Locate the cell with the specified text and output its [x, y] center coordinate. 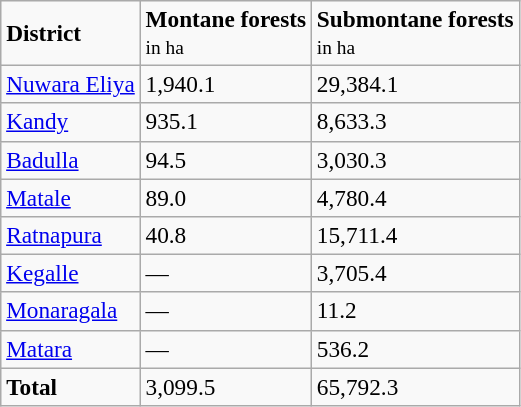
3,705.4 [415, 273]
3,099.5 [226, 386]
536.2 [415, 349]
Monaragala [70, 311]
4,780.4 [415, 197]
935.1 [226, 122]
65,792.3 [415, 386]
15,711.4 [415, 235]
Matara [70, 349]
Matale [70, 197]
40.8 [226, 235]
Kegalle [70, 273]
3,030.3 [415, 160]
29,384.1 [415, 84]
District [70, 32]
8,633.3 [415, 122]
Submontane forestsin ha [415, 32]
1,940.1 [226, 84]
Montane forestsin ha [226, 32]
Nuwara Eliya [70, 84]
Total [70, 386]
Badulla [70, 160]
Ratnapura [70, 235]
11.2 [415, 311]
89.0 [226, 197]
94.5 [226, 160]
Kandy [70, 122]
